Scan for the cell matching the given text and deliver its [x, y] coordinate at center. 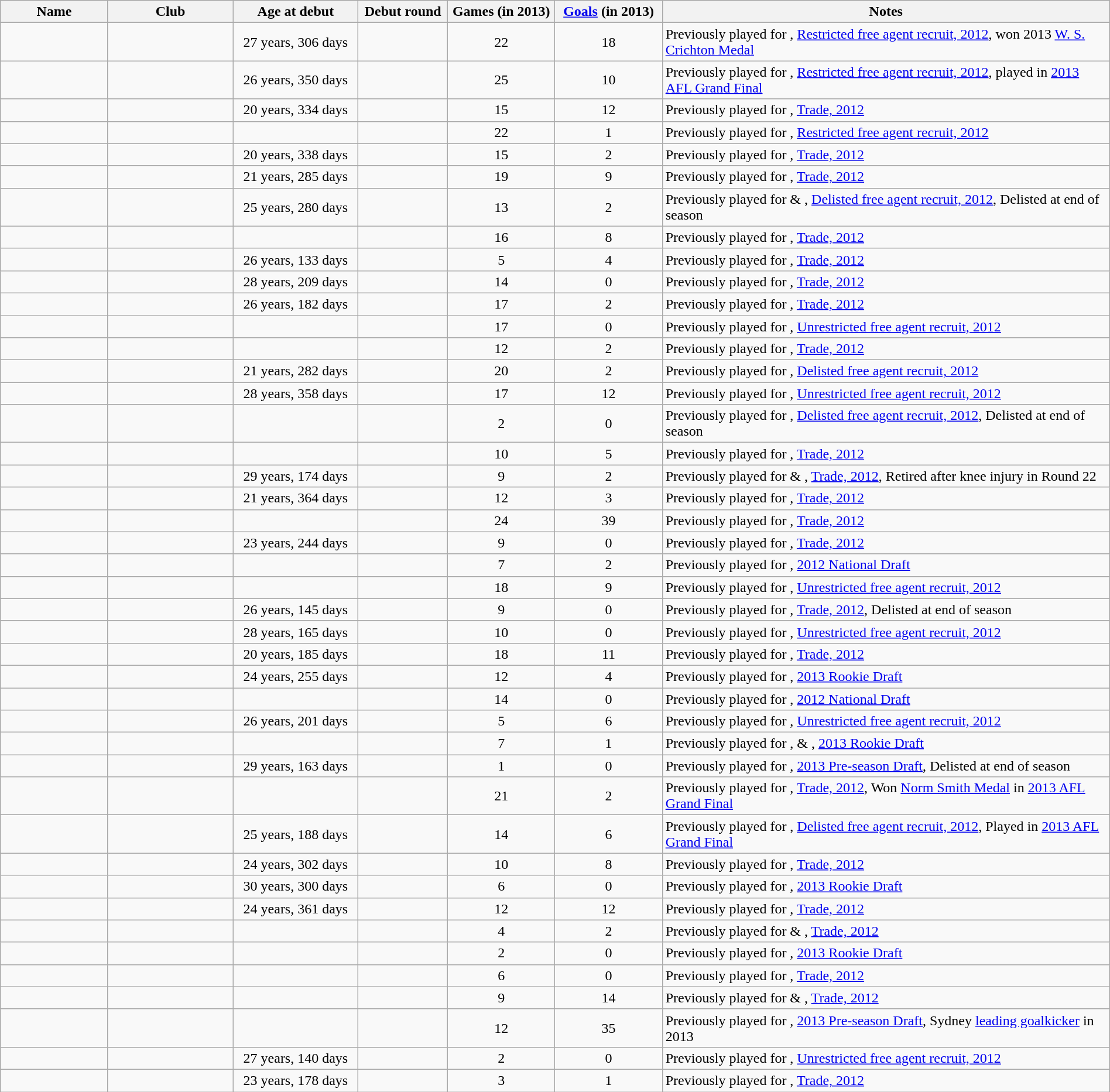
30 years, 300 days [296, 886]
29 years, 174 days [296, 476]
21 years, 282 days [296, 371]
23 years, 244 days [296, 543]
27 years, 306 days [296, 42]
24 [501, 521]
Previously played for , Trade, 2012, Won Norm Smith Medal in 2013 AFL Grand Final [886, 796]
Previously played for , Restricted free agent recruit, 2012, won 2013 W. S. Crichton Medal [886, 42]
20 [501, 371]
Previously played for , Restricted free agent recruit, 2012, played in 2013 AFL Grand Final [886, 80]
20 years, 334 days [296, 110]
25 [501, 80]
13 [501, 207]
11 [609, 654]
28 years, 358 days [296, 393]
Previously played for , & , 2013 Rookie Draft [886, 744]
28 years, 165 days [296, 632]
Games (in 2013) [501, 12]
Club [170, 12]
24 years, 361 days [296, 909]
Previously played for , Delisted free agent recruit, 2012, Delisted at end of season [886, 424]
29 years, 163 days [296, 766]
Name [54, 12]
26 years, 133 days [296, 259]
28 years, 209 days [296, 282]
35 [609, 1028]
21 [501, 796]
Previously played for , 2013 Pre-season Draft, Sydney leading goalkicker in 2013 [886, 1028]
26 years, 145 days [296, 610]
23 years, 178 days [296, 1080]
21 years, 285 days [296, 177]
Goals (in 2013) [609, 12]
Previously played for , Trade, 2012, Delisted at end of season [886, 610]
24 years, 302 days [296, 864]
25 years, 188 days [296, 834]
21 years, 364 days [296, 498]
39 [609, 521]
25 years, 280 days [296, 207]
20 years, 185 days [296, 654]
19 [501, 177]
20 years, 338 days [296, 155]
Age at debut [296, 12]
Previously played for , Restricted free agent recruit, 2012 [886, 132]
27 years, 140 days [296, 1058]
Previously played for , Delisted free agent recruit, 2012, Played in 2013 AFL Grand Final [886, 834]
Previously played for , Delisted free agent recruit, 2012 [886, 371]
26 years, 182 days [296, 304]
Previously played for & , Delisted free agent recruit, 2012, Delisted at end of season [886, 207]
Previously played for , 2013 Pre-season Draft, Delisted at end of season [886, 766]
Previously played for & , Trade, 2012, Retired after knee injury in Round 22 [886, 476]
16 [501, 237]
26 years, 350 days [296, 80]
Debut round [403, 12]
Notes [886, 12]
24 years, 255 days [296, 676]
26 years, 201 days [296, 721]
